Determine the (X, Y) coordinate at the center of the cell enclosing the given text.  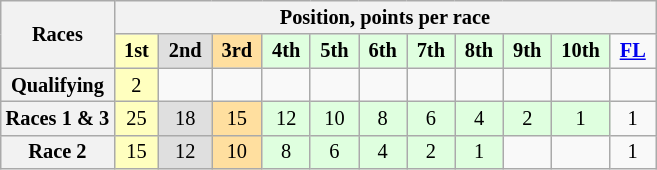
18 (186, 118)
1st (136, 51)
8th (479, 51)
10th (580, 51)
6th (382, 51)
25 (136, 118)
3rd (237, 51)
9th (527, 51)
Race 2 (58, 152)
FL (633, 51)
Qualifying (58, 85)
Races (58, 34)
Races 1 & 3 (58, 118)
2nd (186, 51)
Position, points per race (385, 17)
4th (286, 51)
5th (334, 51)
7th (431, 51)
